From the cell containing the given text, extract its center point as [x, y] coordinate. 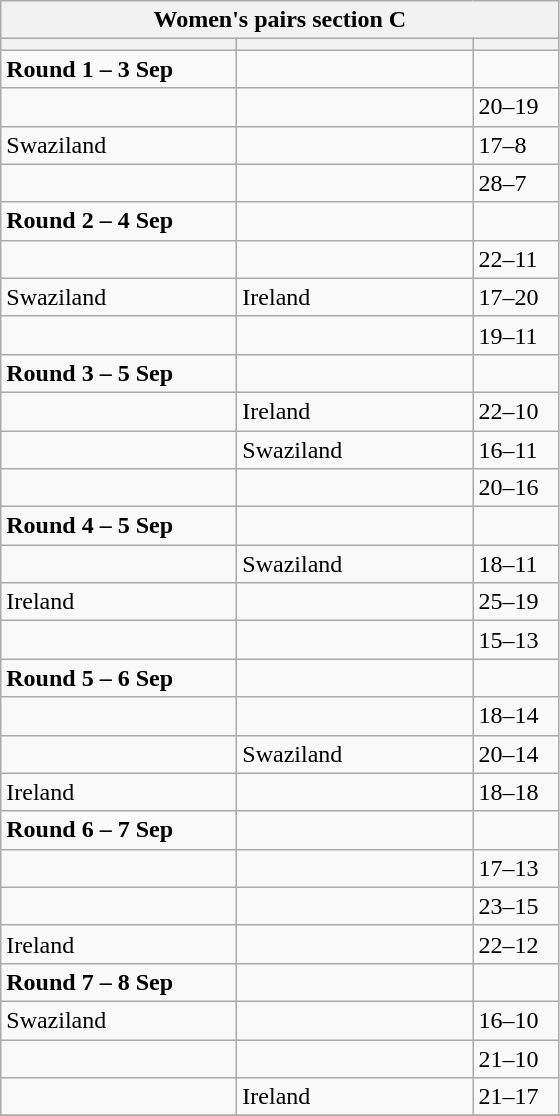
25–19 [516, 602]
16–11 [516, 449]
22–12 [516, 944]
21–17 [516, 1097]
22–10 [516, 411]
21–10 [516, 1059]
18–18 [516, 792]
17–20 [516, 297]
23–15 [516, 906]
Round 2 – 4 Sep [119, 221]
28–7 [516, 183]
18–11 [516, 564]
17–13 [516, 868]
15–13 [516, 640]
Women's pairs section C [280, 20]
19–11 [516, 335]
Round 1 – 3 Sep [119, 69]
16–10 [516, 1020]
Round 6 – 7 Sep [119, 830]
Round 5 – 6 Sep [119, 678]
22–11 [516, 259]
18–14 [516, 716]
20–14 [516, 754]
20–19 [516, 107]
Round 7 – 8 Sep [119, 982]
Round 3 – 5 Sep [119, 373]
17–8 [516, 145]
20–16 [516, 488]
Round 4 – 5 Sep [119, 526]
